Extract the [x, y] coordinate from the center of the cell holding the provided text.  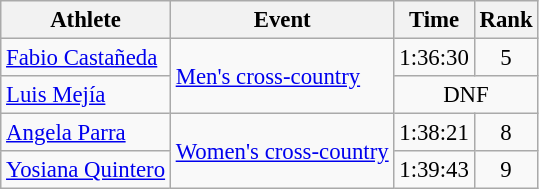
DNF [466, 95]
Luis Mejía [86, 95]
8 [506, 133]
Men's cross-country [282, 76]
Time [434, 20]
Yosiana Quintero [86, 170]
Fabio Castañeda [86, 58]
1:38:21 [434, 133]
Angela Parra [86, 133]
Women's cross-country [282, 152]
9 [506, 170]
Event [282, 20]
Rank [506, 20]
Athlete [86, 20]
1:39:43 [434, 170]
1:36:30 [434, 58]
5 [506, 58]
